Find where the given text appears and provide that cell's center as [X, Y] coordinate. 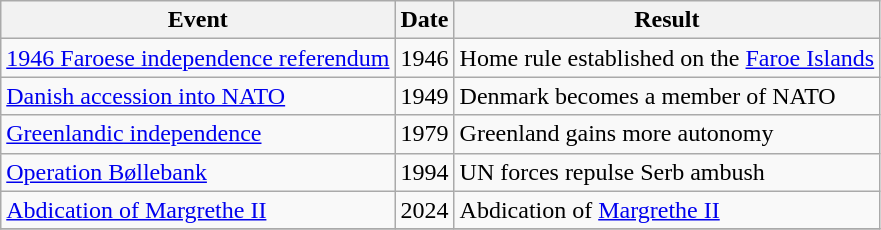
1949 [424, 96]
2024 [424, 210]
1946 Faroese independence referendum [198, 58]
Date [424, 20]
1994 [424, 172]
Event [198, 20]
1979 [424, 134]
Operation Bøllebank [198, 172]
Denmark becomes a member of NATO [667, 96]
Greenlandic independence [198, 134]
Home rule established on the Faroe Islands [667, 58]
Greenland gains more autonomy [667, 134]
UN forces repulse Serb ambush [667, 172]
Danish accession into NATO [198, 96]
1946 [424, 58]
Result [667, 20]
